For the text-containing cell, return its midpoint in (x, y) coordinate format. 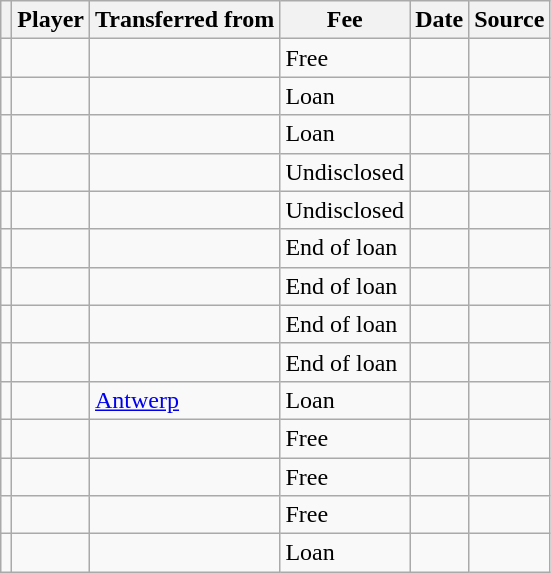
Transferred from (185, 20)
Source (510, 20)
Date (440, 20)
Antwerp (185, 400)
Player (51, 20)
Fee (345, 20)
